From the cell containing the given text, extract its center point as (X, Y) coordinate. 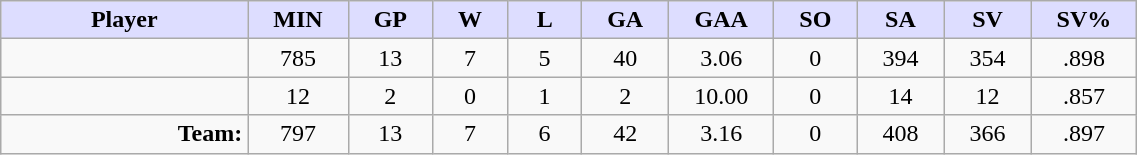
GAA (722, 20)
.857 (1084, 96)
L (545, 20)
42 (626, 134)
Player (124, 20)
1 (545, 96)
354 (988, 58)
408 (900, 134)
785 (298, 58)
797 (298, 134)
W (470, 20)
SV (988, 20)
14 (900, 96)
.897 (1084, 134)
3.16 (722, 134)
GP (390, 20)
SA (900, 20)
GA (626, 20)
SV% (1084, 20)
366 (988, 134)
10.00 (722, 96)
40 (626, 58)
3.06 (722, 58)
.898 (1084, 58)
Team: (124, 134)
5 (545, 58)
SO (816, 20)
MIN (298, 20)
6 (545, 134)
394 (900, 58)
